Determine the [X, Y] coordinate at the center of the cell enclosing the given text.  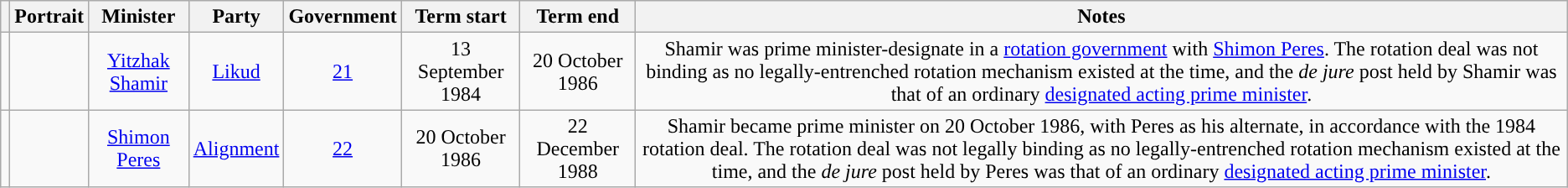
Term start [461, 17]
Party [236, 17]
Yitzhak Shamir [138, 71]
22 December 1988 [578, 149]
Likud [236, 71]
Term end [578, 17]
Shimon Peres [138, 149]
13 September 1984 [461, 71]
Portrait [49, 17]
Alignment [236, 149]
21 [343, 71]
Government [343, 17]
Notes [1102, 17]
Minister [138, 17]
22 [343, 149]
